From the cell containing the given text, extract its center point as [X, Y] coordinate. 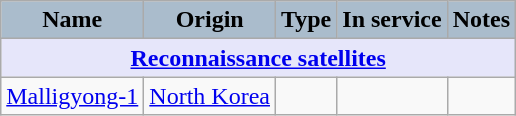
Type [306, 20]
Origin [210, 20]
Notes [481, 20]
Reconnaissance satellites [258, 58]
Name [72, 20]
Malligyong-1 [72, 96]
In service [392, 20]
North Korea [210, 96]
